Provide the (X, Y) coordinate of the cell's center where the given text is located.  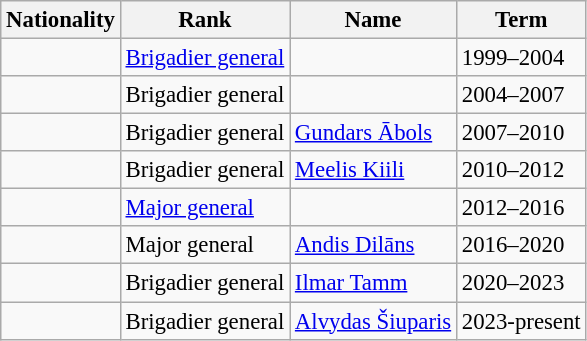
2012–2016 (521, 208)
Gundars Ābols (374, 133)
2010–2012 (521, 170)
Alvydas Šiuparis (374, 321)
Andis Dilāns (374, 245)
Nationality (60, 20)
Name (374, 20)
2007–2010 (521, 133)
Rank (204, 20)
2023-present (521, 321)
2004–2007 (521, 95)
1999–2004 (521, 58)
Meelis Kiili (374, 170)
Term (521, 20)
2016–2020 (521, 245)
2020–2023 (521, 283)
Ilmar Tamm (374, 283)
